For the text-containing cell, return its midpoint in [X, Y] coordinate format. 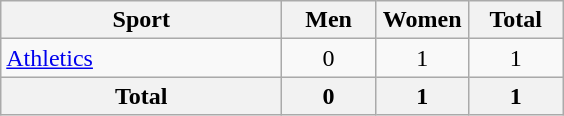
Women [422, 20]
Men [329, 20]
Athletics [142, 58]
Sport [142, 20]
